Capture the cell that displays the provided text and extract its [x, y] central coordinate. 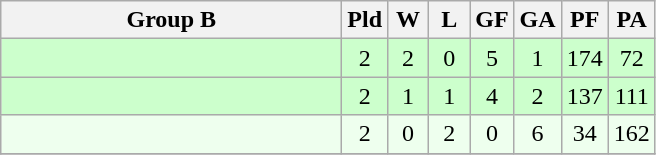
137 [584, 96]
72 [632, 58]
111 [632, 96]
GF [492, 20]
W [408, 20]
34 [584, 134]
PF [584, 20]
4 [492, 96]
L [450, 20]
Pld [365, 20]
174 [584, 58]
Group B [172, 20]
GA [538, 20]
PA [632, 20]
5 [492, 58]
162 [632, 134]
6 [538, 134]
